Locate the cell with the specified text and output its [X, Y] center coordinate. 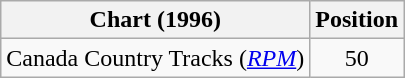
50 [357, 58]
Position [357, 20]
Canada Country Tracks (RPM) [156, 58]
Chart (1996) [156, 20]
